Scan for the cell matching the given text and deliver its [x, y] coordinate at center. 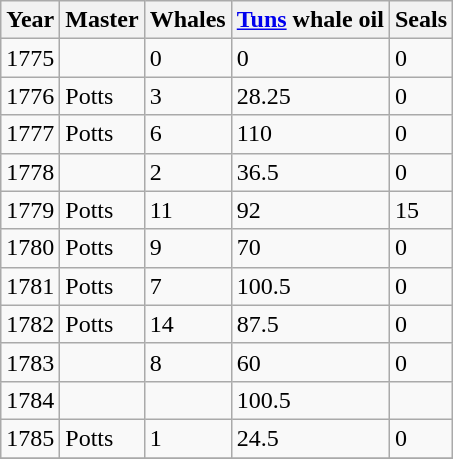
1784 [30, 400]
1776 [30, 96]
2 [188, 172]
Master [102, 20]
110 [310, 134]
92 [310, 210]
1781 [30, 286]
8 [188, 362]
Whales [188, 20]
7 [188, 286]
9 [188, 248]
1 [188, 438]
1785 [30, 438]
1777 [30, 134]
14 [188, 324]
1775 [30, 58]
3 [188, 96]
6 [188, 134]
87.5 [310, 324]
1782 [30, 324]
15 [420, 210]
Year [30, 20]
70 [310, 248]
11 [188, 210]
1778 [30, 172]
1783 [30, 362]
24.5 [310, 438]
Seals [420, 20]
1779 [30, 210]
60 [310, 362]
Tuns whale oil [310, 20]
36.5 [310, 172]
28.25 [310, 96]
1780 [30, 248]
